From the cell containing the given text, extract its center point as [X, Y] coordinate. 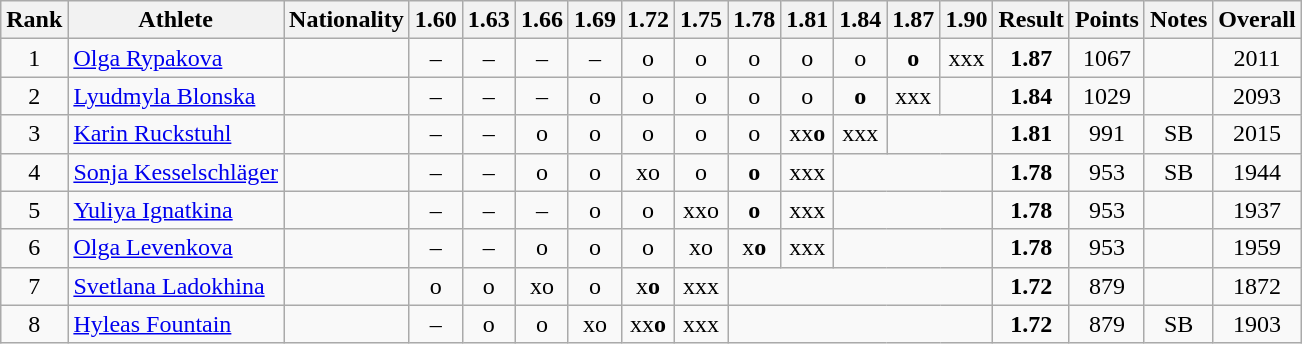
1872 [1257, 286]
1029 [1106, 96]
Olga Rypakova [176, 58]
Athlete [176, 20]
1.60 [436, 20]
4 [34, 172]
7 [34, 286]
Result [1031, 20]
2 [34, 96]
Notes [1178, 20]
1.75 [702, 20]
Rank [34, 20]
1959 [1257, 248]
Lyudmyla Blonska [176, 96]
1.90 [966, 20]
3 [34, 134]
Yuliya Ignatkina [176, 210]
1944 [1257, 172]
1.66 [542, 20]
2093 [1257, 96]
1.69 [594, 20]
1937 [1257, 210]
1.63 [488, 20]
Nationality [347, 20]
1903 [1257, 324]
2011 [1257, 58]
1 [34, 58]
Svetlana Ladokhina [176, 286]
8 [34, 324]
Overall [1257, 20]
2015 [1257, 134]
Points [1106, 20]
5 [34, 210]
Olga Levenkova [176, 248]
Hyleas Fountain [176, 324]
Karin Ruckstuhl [176, 134]
991 [1106, 134]
Sonja Kesselschläger [176, 172]
1067 [1106, 58]
6 [34, 248]
